From the cell containing the given text, extract its center point as [x, y] coordinate. 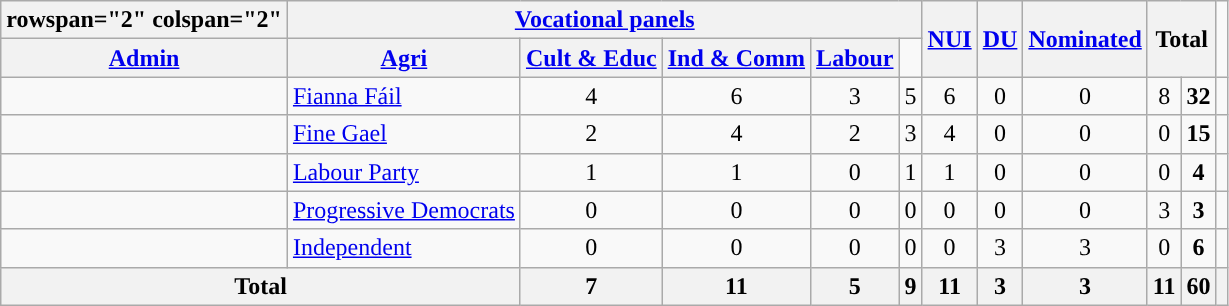
32 [1198, 96]
Ind & Comm [736, 58]
9 [910, 286]
Cult & Educ [591, 58]
Fianna Fáil [404, 96]
DU [1000, 39]
8 [1164, 96]
Vocational panels [604, 20]
Independent [404, 248]
Admin [144, 58]
7 [591, 286]
Labour [855, 58]
rowspan="2" colspan="2" [144, 20]
60 [1198, 286]
Agri [404, 58]
15 [1198, 134]
Nominated [1085, 39]
Fine Gael [404, 134]
NUI [950, 39]
Labour Party [404, 172]
Progressive Democrats [404, 210]
